Find where the given text appears and provide that cell's center as [x, y] coordinate. 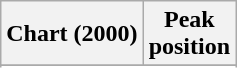
Peakposition [189, 34]
Chart (2000) [72, 34]
